Provide the (x, y) coordinate of the cell's center where the given text is located.  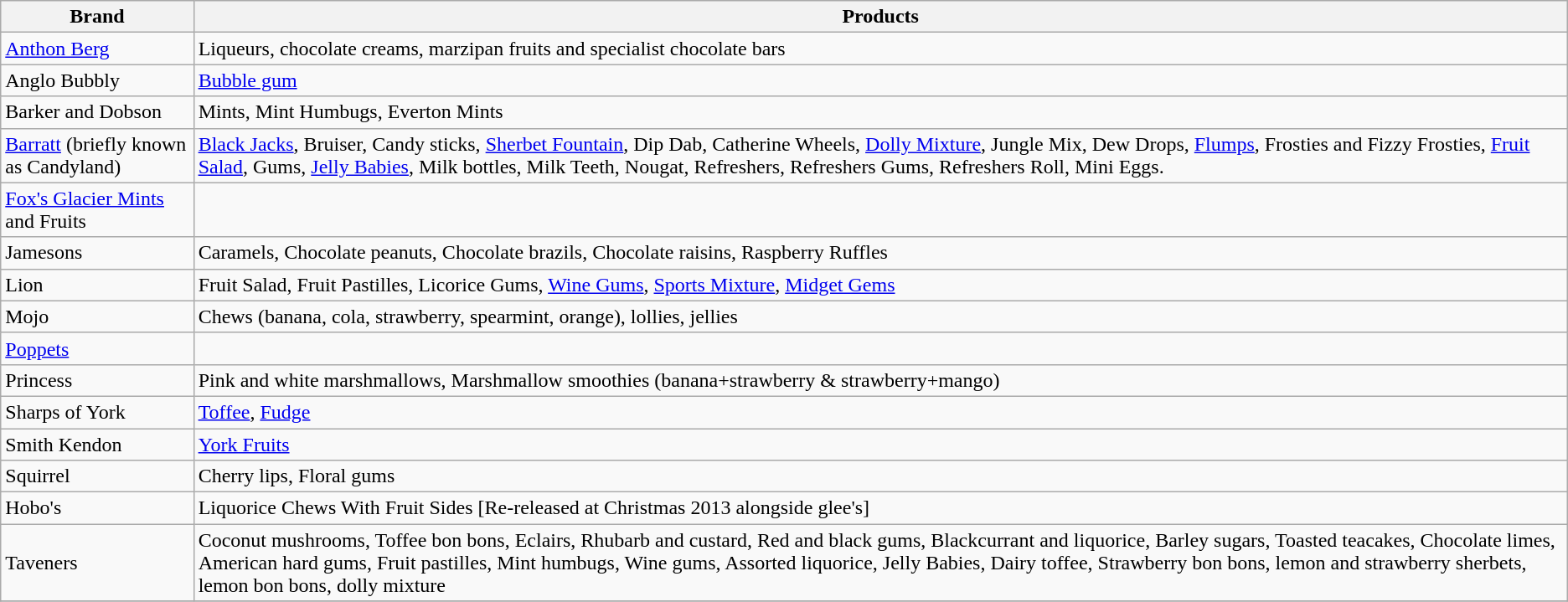
Smith Kendon (97, 445)
Squirrel (97, 476)
Liqueurs, chocolate creams, marzipan fruits and specialist chocolate bars (880, 49)
Fox's Glacier Mints and Fruits (97, 209)
Mints, Mint Humbugs, Everton Mints (880, 112)
Fruit Salad, Fruit Pastilles, Licorice Gums, Wine Gums, Sports Mixture, Midget Gems (880, 285)
Caramels, Chocolate peanuts, Chocolate brazils, Chocolate raisins, Raspberry Ruffles (880, 253)
Anthon Berg (97, 49)
Barratt (briefly known as Candyland) (97, 156)
Lion (97, 285)
Products (880, 17)
Taveners (97, 563)
Hobo's (97, 508)
Liquorice Chews With Fruit Sides [Re-released at Christmas 2013 alongside glee's] (880, 508)
Chews (banana, cola, strawberry, spearmint, orange), lollies, jellies (880, 316)
Brand (97, 17)
Pink and white marshmallows, Marshmallow smoothies (banana+strawberry & strawberry+mango) (880, 380)
Mojo (97, 316)
Princess (97, 380)
York Fruits (880, 445)
Toffee, Fudge (880, 412)
Barker and Dobson (97, 112)
Cherry lips, Floral gums (880, 476)
Sharps of York (97, 412)
Poppets (97, 348)
Bubble gum (880, 80)
Jamesons (97, 253)
Anglo Bubbly (97, 80)
